Capture the cell that displays the provided text and extract its [X, Y] central coordinate. 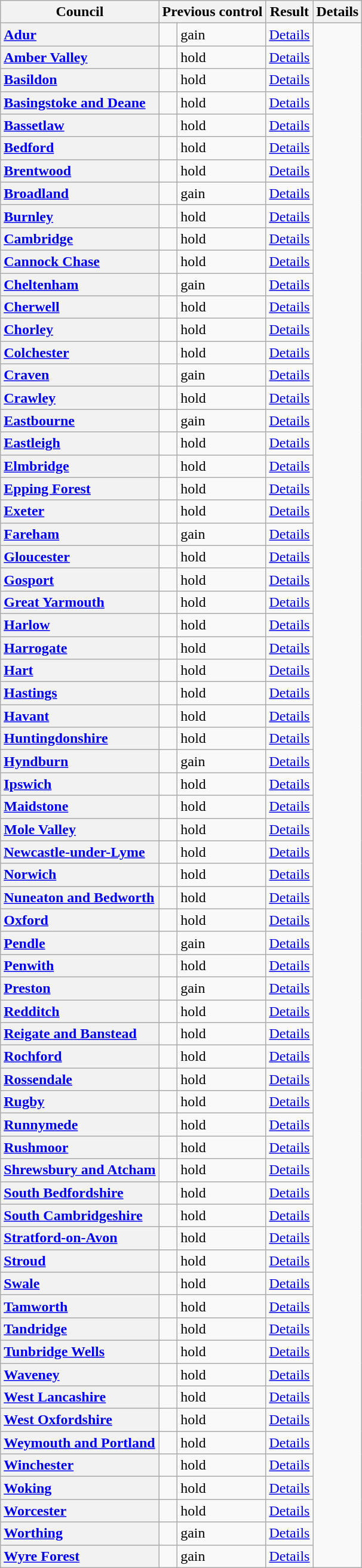
Tamworth [80, 1306]
Brentwood [80, 171]
Council [80, 12]
Chorley [80, 330]
Adur [80, 35]
Oxford [80, 920]
Mole Valley [80, 829]
Reigate and Banstead [80, 1034]
Previous control [213, 12]
Preston [80, 988]
South Bedfordshire [80, 1193]
Burnley [80, 216]
Rochford [80, 1057]
Havant [80, 716]
Broadland [80, 193]
Hart [80, 671]
Ipswich [80, 784]
Bassetlaw [80, 125]
Colchester [80, 353]
Gloucester [80, 557]
Crawley [80, 398]
Hastings [80, 693]
Basildon [80, 80]
Harrogate [80, 647]
Craven [80, 375]
Stroud [80, 1261]
Cheltenham [80, 285]
Pendle [80, 943]
Redditch [80, 1011]
Wyre Forest [80, 1556]
Eastbourne [80, 421]
Cherwell [80, 307]
Rushmoor [80, 1147]
Nuneaton and Bedworth [80, 897]
Winchester [80, 1465]
South Cambridgeshire [80, 1215]
Worcester [80, 1511]
Runnymede [80, 1125]
Cambridge [80, 239]
Gosport [80, 579]
Tandridge [80, 1329]
Huntingdonshire [80, 739]
Worthing [80, 1533]
Stratford-on-Avon [80, 1238]
Swale [80, 1283]
Norwich [80, 875]
Eastleigh [80, 443]
Penwith [80, 965]
Rugby [80, 1102]
West Lancashire [80, 1397]
Shrewsbury and Atcham [80, 1170]
Great Yarmouth [80, 602]
West Oxfordshire [80, 1420]
Hyndburn [80, 761]
Exeter [80, 511]
Result [289, 12]
Maidstone [80, 807]
Basingstoke and Deane [80, 103]
Elmbridge [80, 466]
Rossendale [80, 1079]
Tunbridge Wells [80, 1351]
Bedford [80, 148]
Cannock Chase [80, 261]
Harlow [80, 625]
Woking [80, 1488]
Newcastle-under-Lyme [80, 852]
Epping Forest [80, 489]
Waveney [80, 1374]
Fareham [80, 534]
Weymouth and Portland [80, 1443]
Amber Valley [80, 57]
